Return (x, y) of the center of cell containing provided text 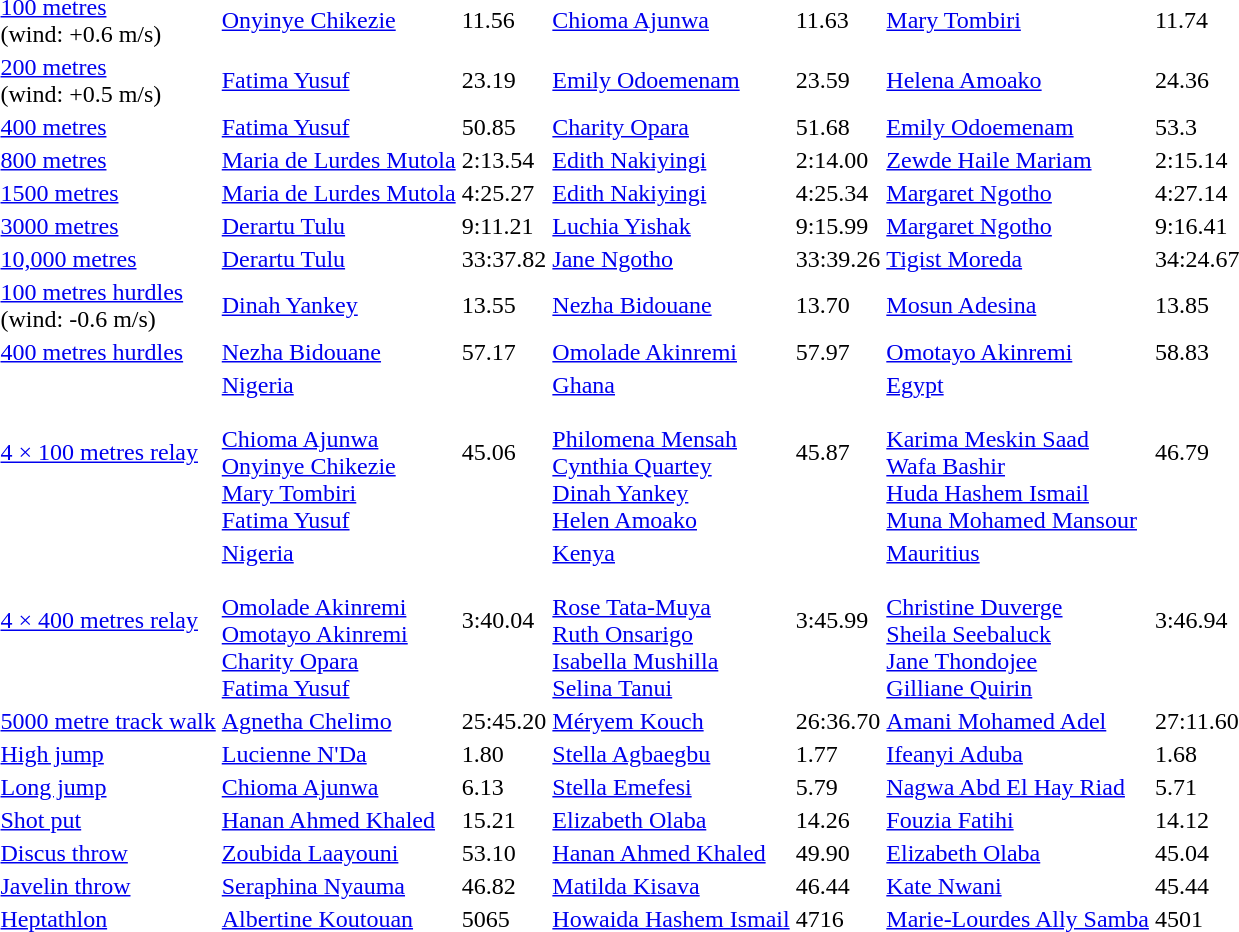
Mosun Adesina (1018, 306)
33:37.82 (504, 259)
Zoubida Laayouni (338, 853)
Helena Amoako (1018, 80)
Mauritius Christine DuvergeSheila SeebaluckJane ThondojeeGilliane Quirin (1018, 620)
26:36.70 (838, 721)
Stella Emefesi (671, 787)
50.85 (504, 127)
Egypt Karima Meskin SaadWafa BashirHuda Hashem IsmailMuna Mohamed Mansour (1018, 452)
4:25.34 (838, 193)
Omolade Akinremi (671, 352)
Dinah Yankey (338, 306)
23.19 (504, 80)
45.87 (838, 452)
Nagwa Abd El Hay Riad (1018, 787)
25:45.20 (504, 721)
51.68 (838, 127)
57.17 (504, 352)
Charity Opara (671, 127)
Fouzia Fatihi (1018, 820)
3:45.99 (838, 620)
Ifeanyi Aduba (1018, 754)
15.21 (504, 820)
49.90 (838, 853)
46.44 (838, 886)
Omotayo Akinremi (1018, 352)
Ghana Philomena MensahCynthia QuarteyDinah YankeyHelen Amoako (671, 452)
46.82 (504, 886)
Zewde Haile Mariam (1018, 160)
3:40.04 (504, 620)
Amani Mohamed Adel (1018, 721)
23.59 (838, 80)
Nigeria Chioma AjunwaOnyinye ChikezieMary TombiriFatima Yusuf (338, 452)
14.26 (838, 820)
Luchia Yishak (671, 226)
Seraphina Nyauma (338, 886)
13.55 (504, 306)
2:14.00 (838, 160)
5.79 (838, 787)
1.77 (838, 754)
33:39.26 (838, 259)
6.13 (504, 787)
Nigeria Omolade AkinremiOmotayo AkinremiCharity OparaFatima Yusuf (338, 620)
Chioma Ajunwa (338, 787)
Kate Nwani (1018, 886)
Lucienne N'Da (338, 754)
Méryem Kouch (671, 721)
53.10 (504, 853)
Tigist Moreda (1018, 259)
2:13.54 (504, 160)
Matilda Kisava (671, 886)
9:11.21 (504, 226)
13.70 (838, 306)
Stella Agbaegbu (671, 754)
Agnetha Chelimo (338, 721)
1.80 (504, 754)
Jane Ngotho (671, 259)
57.97 (838, 352)
45.06 (504, 452)
Kenya Rose Tata-MuyaRuth OnsarigoIsabella MushillaSelina Tanui (671, 620)
9:15.99 (838, 226)
4:25.27 (504, 193)
